Extract the [X, Y] coordinate from the center of the cell holding the provided text.  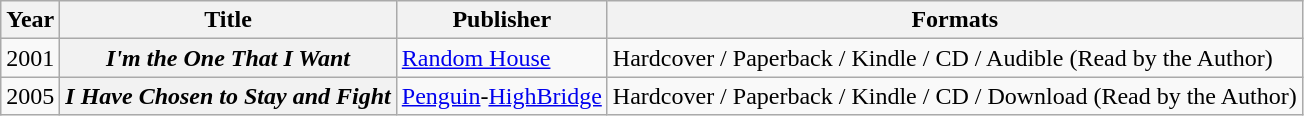
Random House [502, 58]
I Have Chosen to Stay and Fight [228, 96]
Publisher [502, 20]
Formats [954, 20]
Hardcover / Paperback / Kindle / CD / Download (Read by the Author) [954, 96]
I'm the One That I Want [228, 58]
2005 [30, 96]
Title [228, 20]
Penguin-HighBridge [502, 96]
2001 [30, 58]
Year [30, 20]
Hardcover / Paperback / Kindle / CD / Audible (Read by the Author) [954, 58]
